Provide the [x, y] coordinate of the cell's center where the given text is located.  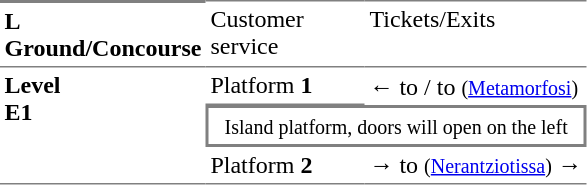
Customer service [286, 34]
LevelΕ1 [103, 126]
Island platform, doors will open on the left [396, 126]
Tickets/Exits [476, 34]
Platform 1 [286, 87]
Platform 2 [286, 166]
→ to (Nerantziotissa) → [476, 166]
← to / to (Metamorfosi) [476, 87]
LGround/Concourse [103, 34]
